Find where the given text appears and provide that cell's center as (x, y) coordinate. 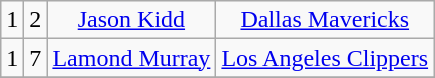
7 (36, 58)
2 (36, 20)
Dallas Mavericks (325, 20)
Lamond Murray (132, 58)
Los Angeles Clippers (325, 58)
Jason Kidd (132, 20)
